Identify which cell holds the provided text, then report its (x, y) central coordinate. 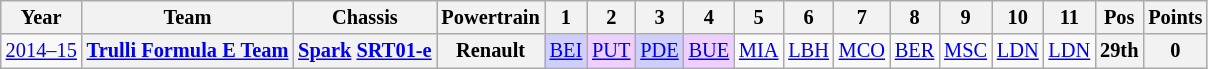
MSC (966, 51)
Pos (1119, 17)
Year (42, 17)
10 (1018, 17)
BER (914, 51)
8 (914, 17)
PDE (659, 51)
Powertrain (490, 17)
Renault (490, 51)
1 (566, 17)
Points (1175, 17)
LBH (808, 51)
3 (659, 17)
4 (709, 17)
5 (758, 17)
BEI (566, 51)
Chassis (364, 17)
2 (611, 17)
9 (966, 17)
29th (1119, 51)
0 (1175, 51)
MIA (758, 51)
Team (188, 17)
6 (808, 17)
11 (1070, 17)
MCO (862, 51)
Trulli Formula E Team (188, 51)
2014–15 (42, 51)
BUE (709, 51)
PUT (611, 51)
7 (862, 17)
Spark SRT01-e (364, 51)
